Capture the cell that displays the provided text and extract its [x, y] central coordinate. 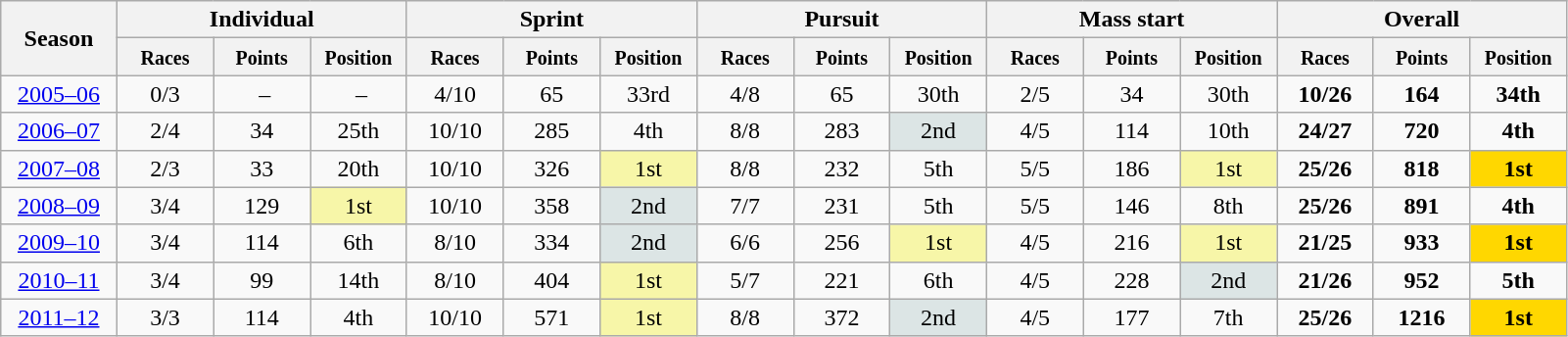
7th [1228, 317]
Season [59, 38]
216 [1132, 243]
2/5 [1034, 94]
1216 [1422, 317]
25th [358, 131]
21/25 [1326, 243]
Overall [1422, 20]
24/27 [1326, 131]
5/7 [744, 280]
285 [552, 131]
231 [842, 206]
256 [842, 243]
232 [842, 168]
Mass start [1131, 20]
34th [1518, 94]
891 [1422, 206]
2007–08 [59, 168]
221 [842, 280]
4/10 [454, 94]
358 [552, 206]
33rd [648, 94]
Pursuit [841, 20]
Sprint [551, 20]
818 [1422, 168]
2010–11 [59, 280]
2008–09 [59, 206]
228 [1132, 280]
0/3 [165, 94]
283 [842, 131]
571 [552, 317]
21/26 [1326, 280]
14th [358, 280]
146 [1132, 206]
372 [842, 317]
10th [1228, 131]
4/8 [744, 94]
164 [1422, 94]
2009–10 [59, 243]
20th [358, 168]
8th [1228, 206]
404 [552, 280]
7/7 [744, 206]
952 [1422, 280]
Individual [261, 20]
2005–06 [59, 94]
3/3 [165, 317]
2/4 [165, 131]
6/6 [744, 243]
10/26 [1326, 94]
2/3 [165, 168]
129 [262, 206]
33 [262, 168]
720 [1422, 131]
933 [1422, 243]
2006–07 [59, 131]
186 [1132, 168]
99 [262, 280]
334 [552, 243]
2011–12 [59, 317]
177 [1132, 317]
326 [552, 168]
